Detect which cell encompasses the target text, then output its (X, Y) center coordinate. 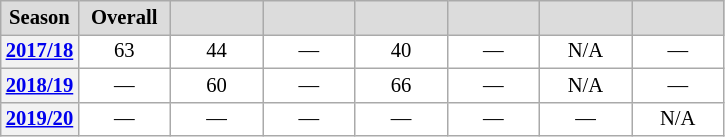
63 (124, 51)
Overall (124, 17)
66 (401, 85)
Season (40, 17)
60 (216, 85)
44 (216, 51)
40 (401, 51)
2017/18 (40, 51)
2018/19 (40, 85)
2019/20 (40, 119)
